Provide the [x, y] coordinate of the cell's center where the given text is located.  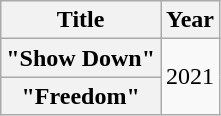
2021 [190, 77]
"Freedom" [81, 96]
"Show Down" [81, 58]
Year [190, 20]
Title [81, 20]
